Pinpoint the cell where the given text exists, returning its [x, y] midpoint coordinate. 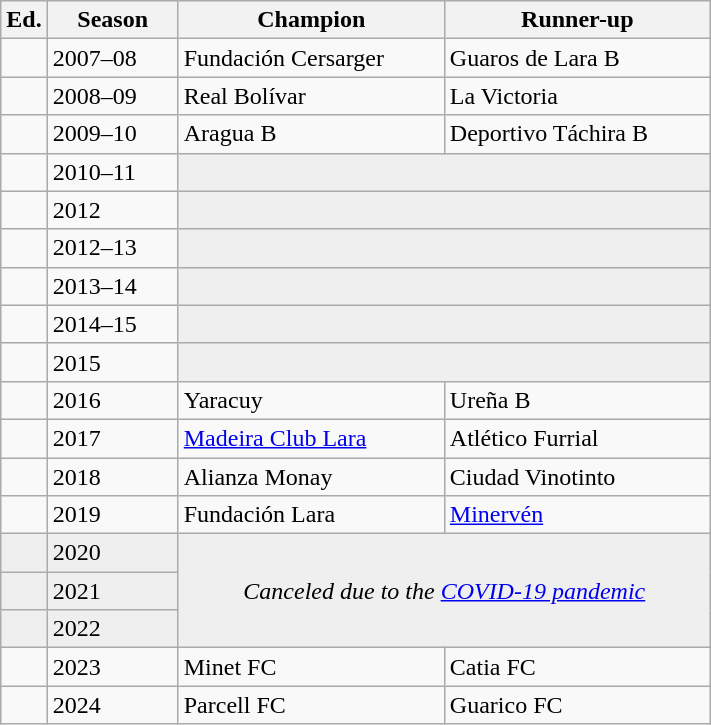
Catia FC [577, 667]
Yaracuy [311, 400]
Fundación Cersarger [311, 58]
Season [112, 20]
2019 [112, 515]
Ureña B [577, 400]
Aragua B [311, 134]
2020 [112, 553]
Parcell FC [311, 705]
2010–11 [112, 172]
2014–15 [112, 324]
Guarico FC [577, 705]
Alianza Monay [311, 477]
2022 [112, 629]
Madeira Club Lara [311, 438]
2017 [112, 438]
2012 [112, 210]
2021 [112, 591]
2015 [112, 362]
Minervén [577, 515]
Champion [311, 20]
Fundación Lara [311, 515]
2016 [112, 400]
Ed. [24, 20]
2024 [112, 705]
Ciudad Vinotinto [577, 477]
2013–14 [112, 286]
2009–10 [112, 134]
Canceled due to the COVID-19 pandemic [444, 591]
Deportivo Táchira B [577, 134]
Minet FC [311, 667]
2012–13 [112, 248]
Atlético Furrial [577, 438]
2023 [112, 667]
Runner-up [577, 20]
2018 [112, 477]
Real Bolívar [311, 96]
2008–09 [112, 96]
Guaros de Lara B [577, 58]
La Victoria [577, 96]
2007–08 [112, 58]
